Output the (X, Y) coordinate of the center of the cell containing the given text.  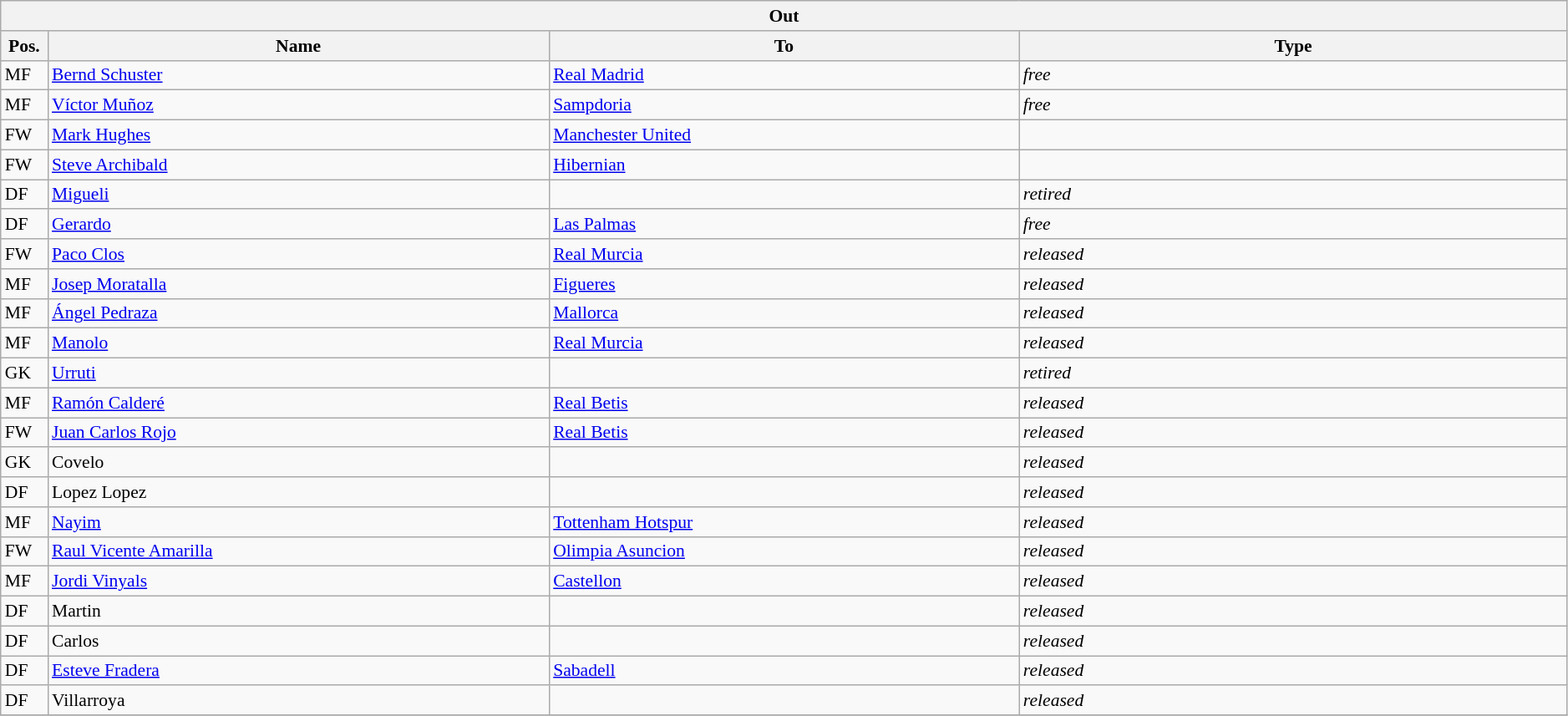
Carlos (298, 641)
Ramón Calderé (298, 403)
Nayim (298, 522)
Figueres (784, 284)
Mallorca (784, 313)
Villarroya (298, 701)
Steve Archibald (298, 165)
Out (784, 16)
Lopez Lopez (298, 492)
Paco Clos (298, 254)
To (784, 46)
Type (1293, 46)
Manchester United (784, 135)
Hibernian (784, 165)
Castellon (784, 581)
Juan Carlos Rojo (298, 433)
Ángel Pedraza (298, 313)
Urruti (298, 373)
Pos. (24, 46)
Sampdoria (784, 105)
Jordi Vinyals (298, 581)
Josep Moratalla (298, 284)
Víctor Muñoz (298, 105)
Name (298, 46)
Esteve Fradera (298, 671)
Tottenham Hotspur (784, 522)
Migueli (298, 195)
Manolo (298, 343)
Bernd Schuster (298, 75)
Gerardo (298, 225)
Covelo (298, 463)
Mark Hughes (298, 135)
Real Madrid (784, 75)
Las Palmas (784, 225)
Raul Vicente Amarilla (298, 551)
Olimpia Asuncion (784, 551)
Sabadell (784, 671)
Martin (298, 612)
